Capture the cell that displays the provided text and extract its (X, Y) central coordinate. 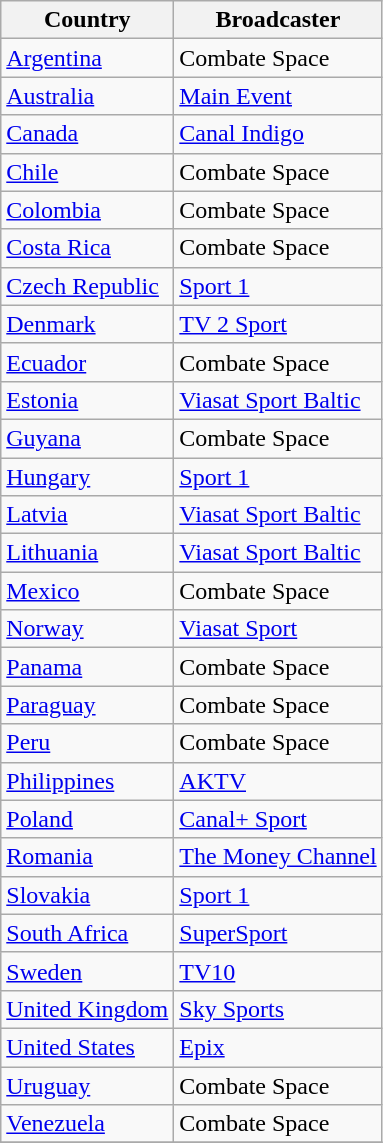
Uruguay (88, 1085)
Australia (88, 96)
Panama (88, 667)
Estonia (88, 400)
Country (88, 20)
United States (88, 1047)
Hungary (88, 477)
SuperSport (278, 933)
Latvia (88, 515)
Sweden (88, 971)
Sky Sports (278, 1009)
United Kingdom (88, 1009)
Argentina (88, 58)
Denmark (88, 324)
Main Event (278, 96)
Chile (88, 172)
Venezuela (88, 1124)
Viasat Sport (278, 629)
AKTV (278, 781)
Peru (88, 743)
Canal+ Sport (278, 819)
Paraguay (88, 705)
The Money Channel (278, 857)
South Africa (88, 933)
Poland (88, 819)
Lithuania (88, 553)
Epix (278, 1047)
Mexico (88, 591)
TV 2 Sport (278, 324)
Broadcaster (278, 20)
Ecuador (88, 362)
Costa Rica (88, 248)
Romania (88, 857)
Norway (88, 629)
Canada (88, 134)
TV10 (278, 971)
Czech Republic (88, 286)
Canal Indigo (278, 134)
Colombia (88, 210)
Philippines (88, 781)
Guyana (88, 438)
Slovakia (88, 895)
